Determine the (x, y) coordinate at the center of the cell enclosing the given text.  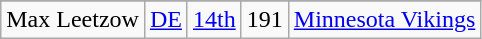
191 (264, 20)
14th (214, 20)
DE (166, 20)
Minnesota Vikings (384, 20)
Max Leetzow (73, 20)
